Output the [x, y] coordinate of the center of the cell containing the given text.  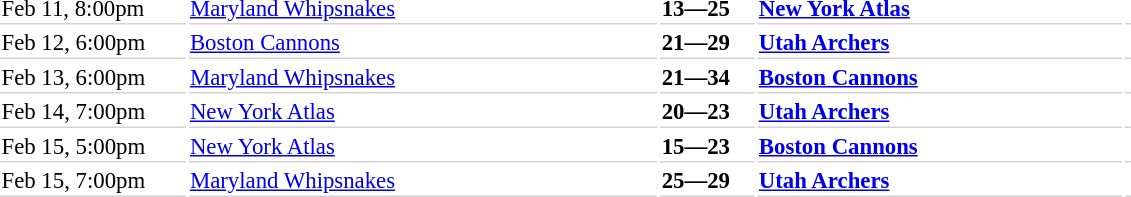
Maryland Whipsnakes [422, 78]
21—29 [707, 44]
15—23 [707, 147]
Feb 15, 5:00pm [92, 147]
Feb 13, 6:00pm [92, 78]
Feb 14, 7:00pm [92, 112]
Feb 12, 6:00pm [92, 44]
20—23 [707, 112]
21—34 [707, 78]
